Scan for the cell matching the given text and deliver its [x, y] coordinate at center. 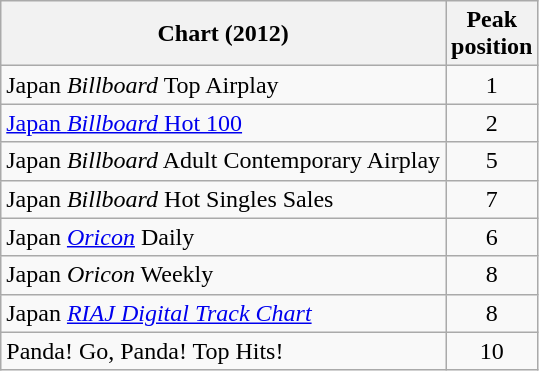
6 [492, 237]
Japan Billboard Adult Contemporary Airplay [224, 161]
Japan Oricon Weekly [224, 275]
Japan Billboard Hot Singles Sales [224, 199]
Peakposition [492, 34]
1 [492, 85]
Japan Billboard Hot 100 [224, 123]
Panda! Go, Panda! Top Hits! [224, 351]
2 [492, 123]
5 [492, 161]
7 [492, 199]
Japan Billboard Top Airplay [224, 85]
10 [492, 351]
Japan Oricon Daily [224, 237]
Chart (2012) [224, 34]
Japan RIAJ Digital Track Chart [224, 313]
